Detect which cell encompasses the target text, then output its (x, y) center coordinate. 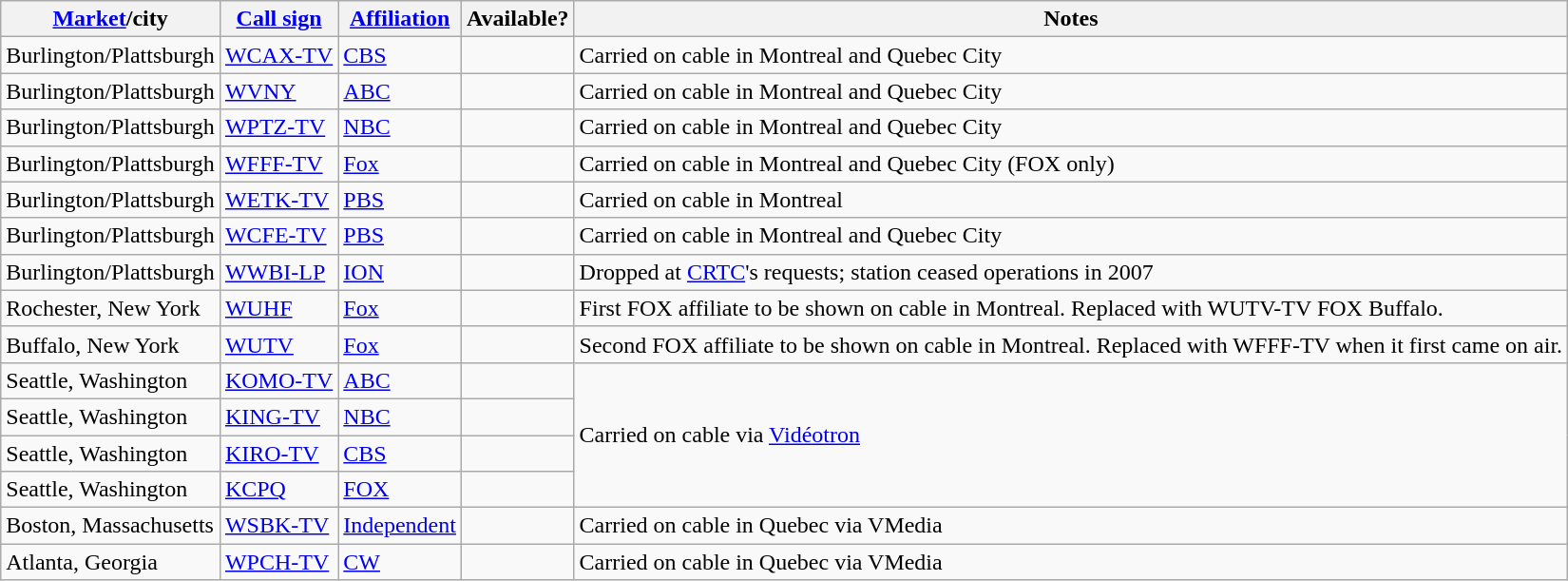
Carried on cable in Montreal and Quebec City (FOX only) (1071, 164)
CW (400, 562)
WFFF-TV (278, 164)
WPTZ-TV (278, 127)
ION (400, 272)
Atlanta, Georgia (110, 562)
Buffalo, New York (110, 344)
Carried on cable in Montreal (1071, 200)
WCAX-TV (278, 55)
WUTV (278, 344)
Independent (400, 526)
Second FOX affiliate to be shown on cable in Montreal. Replaced with WFFF-TV when it first came on air. (1071, 344)
Available? (517, 19)
WCFE-TV (278, 236)
First FOX affiliate to be shown on cable in Montreal. Replaced with WUTV-TV FOX Buffalo. (1071, 308)
FOX (400, 490)
Notes (1071, 19)
KOMO-TV (278, 380)
Dropped at CRTC's requests; station ceased operations in 2007 (1071, 272)
WWBI-LP (278, 272)
KCPQ (278, 490)
Boston, Massachusetts (110, 526)
WUHF (278, 308)
Market/city (110, 19)
Rochester, New York (110, 308)
WSBK-TV (278, 526)
KIRO-TV (278, 454)
Call sign (278, 19)
WETK-TV (278, 200)
Affiliation (400, 19)
WVNY (278, 91)
KING-TV (278, 416)
WPCH-TV (278, 562)
Carried on cable via Vidéotron (1071, 435)
